Determine the [x, y] coordinate at the center of the cell enclosing the given text.  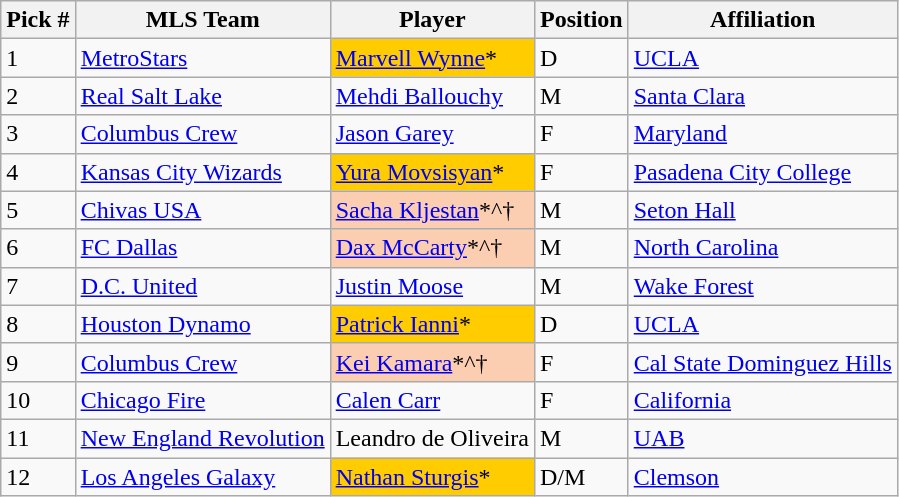
Houston Dynamo [202, 324]
Nathan Sturgis* [432, 477]
New England Revolution [202, 438]
MLS Team [202, 20]
Patrick Ianni* [432, 324]
12 [38, 477]
Sacha Kljestan*^† [432, 210]
Santa Clara [762, 96]
Jason Garey [432, 134]
6 [38, 248]
Kei Kamara*^† [432, 362]
Maryland [762, 134]
Los Angeles Galaxy [202, 477]
Chivas USA [202, 210]
Pick # [38, 20]
D/M [581, 477]
D.C. United [202, 286]
Affiliation [762, 20]
10 [38, 400]
Marvell Wynne* [432, 58]
3 [38, 134]
7 [38, 286]
Chicago Fire [202, 400]
Yura Movsisyan* [432, 172]
Kansas City Wizards [202, 172]
FC Dallas [202, 248]
Seton Hall [762, 210]
Cal State Dominguez Hills [762, 362]
1 [38, 58]
MetroStars [202, 58]
8 [38, 324]
California [762, 400]
11 [38, 438]
Pasadena City College [762, 172]
Clemson [762, 477]
Calen Carr [432, 400]
5 [38, 210]
2 [38, 96]
Position [581, 20]
9 [38, 362]
Mehdi Ballouchy [432, 96]
Player [432, 20]
North Carolina [762, 248]
Real Salt Lake [202, 96]
4 [38, 172]
Justin Moose [432, 286]
Wake Forest [762, 286]
UAB [762, 438]
Dax McCarty*^† [432, 248]
Leandro de Oliveira [432, 438]
